Pinpoint the cell where the given text exists, returning its [x, y] midpoint coordinate. 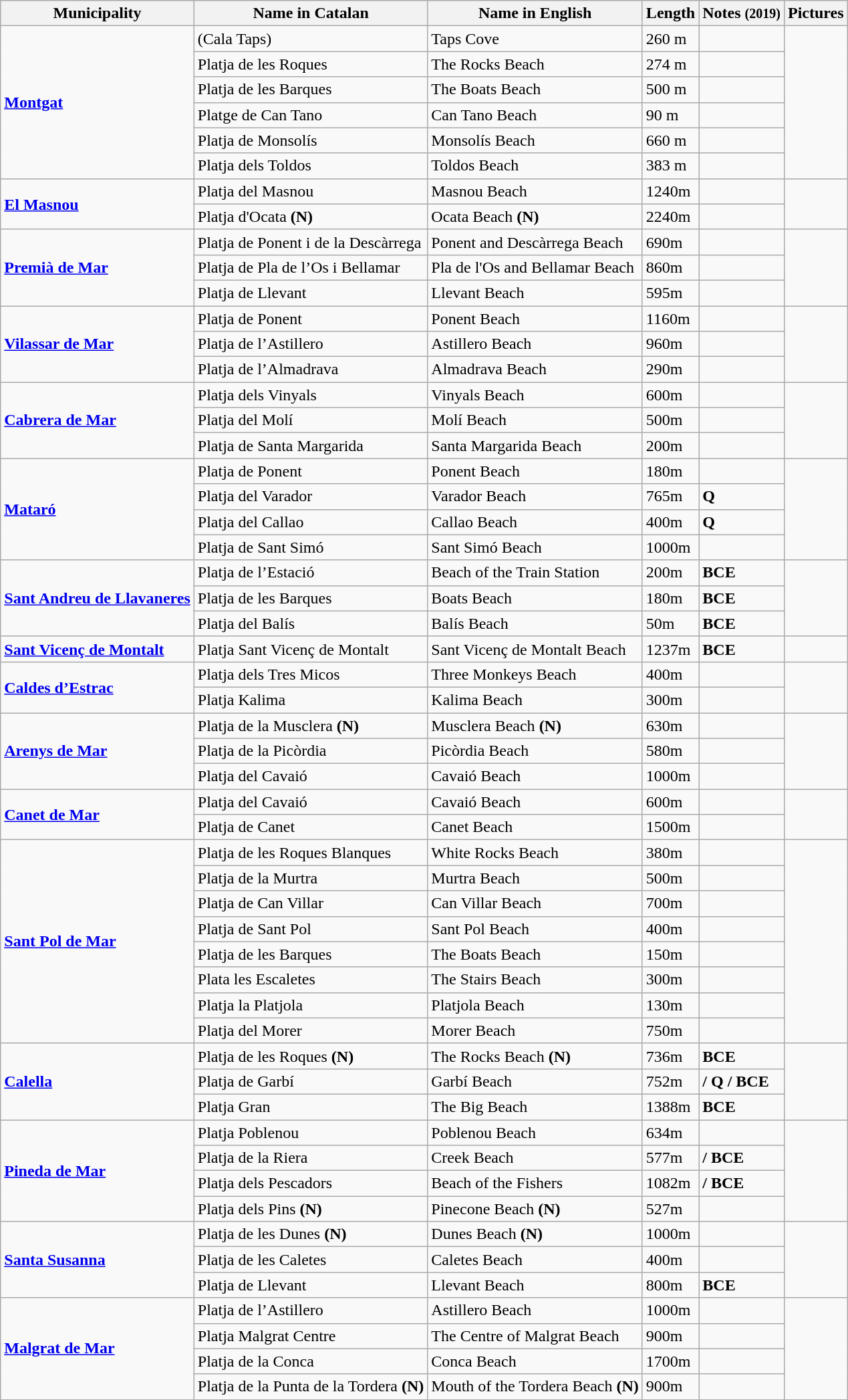
Sant Vicenç de Montalt [98, 649]
50m [670, 623]
Can Tano Beach [535, 115]
752m [670, 1081]
383 m [670, 166]
380m [670, 853]
Canet Beach [535, 827]
Varador Beach [535, 497]
Name in English [535, 13]
Platja de Pla de l’Os i Bellamar [311, 267]
736m [670, 1056]
Can Villar Beach [535, 903]
Platja del Molí [311, 420]
Platja de Can Villar [311, 903]
Platja de l’Estació [311, 573]
Platja de la Murtra [311, 878]
577m [670, 1158]
Platja de Monsolís [311, 140]
1700m [670, 1361]
260 m [670, 39]
90 m [670, 115]
Platja d'Ocata (N) [311, 217]
Mouth of the Tordera Beach (N) [535, 1387]
Platja dels Pescadors [311, 1183]
Platge de Can Tano [311, 115]
Platja de la Musclera (N) [311, 725]
Taps Cove [535, 39]
Three Monkeys Beach [535, 674]
960m [670, 344]
Pla de l'Os and Bellamar Beach [535, 267]
Sant Andreu de Llavaneres [98, 598]
Sant Pol de Mar [98, 942]
Name in Catalan [311, 13]
Premià de Mar [98, 267]
Municipality [98, 13]
Arenys de Mar [98, 750]
1237m [670, 649]
Notes (2019) [742, 13]
750m [670, 1030]
Poblenou Beach [535, 1133]
Picòrdia Beach [535, 751]
Beach of the Fishers [535, 1183]
The Stairs Beach [535, 980]
Platja de Ponent i de la Descàrrega [311, 242]
Kalima Beach [535, 700]
Balís Beach [535, 623]
Calella [98, 1081]
(Cala Taps) [311, 39]
Platja dels Tres Micos [311, 674]
Platja de l’Almadrava [311, 370]
290m [670, 370]
Masnou Beach [535, 191]
Platja del Morer [311, 1030]
Platja Kalima [311, 700]
Plata les Escaletes [311, 980]
Platja Gran [311, 1107]
274 m [670, 64]
Almadrava Beach [535, 370]
Dunes Beach (N) [535, 1234]
Platja de les Dunes (N) [311, 1234]
Platja de Canet [311, 827]
1500m [670, 827]
595m [670, 293]
Platja del Masnou [311, 191]
Santa Margarida Beach [535, 446]
Pinecone Beach (N) [535, 1209]
Boats Beach [535, 598]
Platja de les Roques Blanques [311, 853]
Creek Beach [535, 1158]
Morer Beach [535, 1030]
130m [670, 1005]
Caldes d’Estrac [98, 687]
Platja Malgrat Centre [311, 1336]
Montgat [98, 102]
Vilassar de Mar [98, 344]
Sant Pol Beach [535, 929]
500 m [670, 90]
Garbí Beach [535, 1081]
White Rocks Beach [535, 853]
The Big Beach [535, 1107]
Pineda de Mar [98, 1171]
2240m [670, 217]
Platja dels Toldos [311, 166]
Platja Poblenou [311, 1133]
Platja de la Riera [311, 1158]
Platja de la Conca [311, 1361]
Ponent and Descàrrega Beach [535, 242]
Cabrera de Mar [98, 420]
Caletes Beach [535, 1260]
630m [670, 725]
Platja de Garbí [311, 1081]
660 m [670, 140]
Platja de Sant Pol [311, 929]
Length [670, 13]
527m [670, 1209]
634m [670, 1133]
El Masnou [98, 204]
Sant Vicenç de Montalt Beach [535, 649]
580m [670, 751]
The Rocks Beach [535, 64]
Platja del Callao [311, 522]
Platjola Beach [535, 1005]
1160m [670, 319]
1082m [670, 1183]
Platja de les Caletes [311, 1260]
Platja del Varador [311, 497]
Platja Sant Vicenç de Montalt [311, 649]
Canet de Mar [98, 815]
Musclera Beach (N) [535, 725]
Platja de les Roques (N) [311, 1056]
/ Q / BCE [742, 1081]
Murtra Beach [535, 878]
Conca Beach [535, 1361]
Vinyals Beach [535, 395]
Platja del Balís [311, 623]
The Centre of Malgrat Beach [535, 1336]
800m [670, 1285]
Beach of the Train Station [535, 573]
Mataró [98, 509]
Callao Beach [535, 522]
Platja de la Picòrdia [311, 751]
150m [670, 954]
Platja de Santa Margarida [311, 446]
Santa Susanna [98, 1260]
Platja la Platjola [311, 1005]
Monsolís Beach [535, 140]
Platja de la Punta de la Tordera (N) [311, 1387]
690m [670, 242]
Platja de Sant Simó [311, 547]
700m [670, 903]
Malgrat de Mar [98, 1349]
860m [670, 267]
765m [670, 497]
1240m [670, 191]
Toldos Beach [535, 166]
Ocata Beach (N) [535, 217]
Platja dels Vinyals [311, 395]
Pictures [815, 13]
Platja de les Roques [311, 64]
Molí Beach [535, 420]
Sant Simó Beach [535, 547]
1388m [670, 1107]
Platja dels Pins (N) [311, 1209]
The Rocks Beach (N) [535, 1056]
